Pinpoint the cell where the given text exists, returning its (x, y) midpoint coordinate. 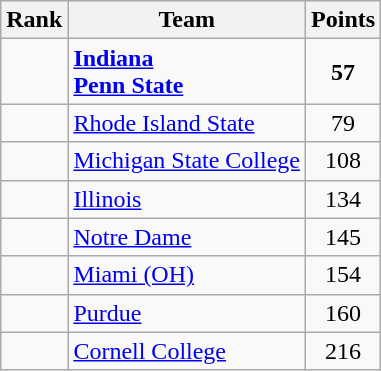
IndianaPenn State (187, 72)
145 (344, 237)
216 (344, 351)
Rhode Island State (187, 123)
108 (344, 161)
Points (344, 20)
160 (344, 313)
Miami (OH) (187, 275)
Cornell College (187, 351)
Notre Dame (187, 237)
134 (344, 199)
154 (344, 275)
57 (344, 72)
Team (187, 20)
Purdue (187, 313)
Michigan State College (187, 161)
Rank (34, 20)
79 (344, 123)
Illinois (187, 199)
